Search for the cell housing the specified text and yield its [X, Y] center coordinate. 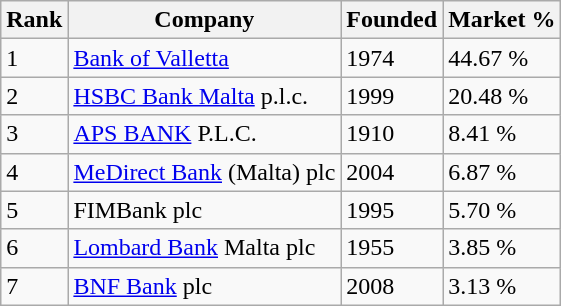
6 [34, 248]
5.70 % [502, 210]
44.67 % [502, 58]
Market % [502, 20]
1995 [392, 210]
1955 [392, 248]
MeDirect Bank (Malta) plc [204, 172]
Bank of Valletta [204, 58]
FIMBank plc [204, 210]
2004 [392, 172]
5 [34, 210]
3 [34, 134]
1999 [392, 96]
1974 [392, 58]
Rank [34, 20]
Founded [392, 20]
4 [34, 172]
Company [204, 20]
BNF Bank plc [204, 286]
3.85 % [502, 248]
6.87 % [502, 172]
HSBC Bank Malta p.l.c. [204, 96]
2 [34, 96]
1 [34, 58]
20.48 % [502, 96]
8.41 % [502, 134]
Lombard Bank Malta plc [204, 248]
2008 [392, 286]
7 [34, 286]
APS BANK P.L.C. [204, 134]
1910 [392, 134]
3.13 % [502, 286]
